From the cell containing the given text, extract its center point as [X, Y] coordinate. 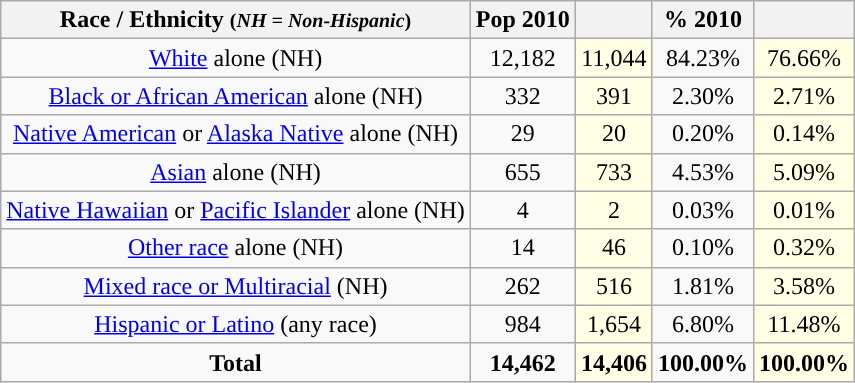
14,406 [614, 362]
2.71% [804, 96]
Total [236, 362]
76.66% [804, 58]
0.03% [702, 210]
1.81% [702, 286]
655 [522, 172]
84.23% [702, 58]
Race / Ethnicity (NH = Non-Hispanic) [236, 20]
2.30% [702, 96]
733 [614, 172]
Asian alone (NH) [236, 172]
12,182 [522, 58]
14,462 [522, 362]
Native American or Alaska Native alone (NH) [236, 134]
Other race alone (NH) [236, 248]
0.32% [804, 248]
4.53% [702, 172]
Mixed race or Multiracial (NH) [236, 286]
20 [614, 134]
Native Hawaiian or Pacific Islander alone (NH) [236, 210]
11,044 [614, 58]
0.01% [804, 210]
516 [614, 286]
Black or African American alone (NH) [236, 96]
11.48% [804, 324]
Hispanic or Latino (any race) [236, 324]
0.14% [804, 134]
0.20% [702, 134]
% 2010 [702, 20]
262 [522, 286]
29 [522, 134]
14 [522, 248]
2 [614, 210]
4 [522, 210]
5.09% [804, 172]
1,654 [614, 324]
391 [614, 96]
332 [522, 96]
White alone (NH) [236, 58]
984 [522, 324]
46 [614, 248]
Pop 2010 [522, 20]
3.58% [804, 286]
0.10% [702, 248]
6.80% [702, 324]
